Detect which cell encompasses the target text, then output its (X, Y) center coordinate. 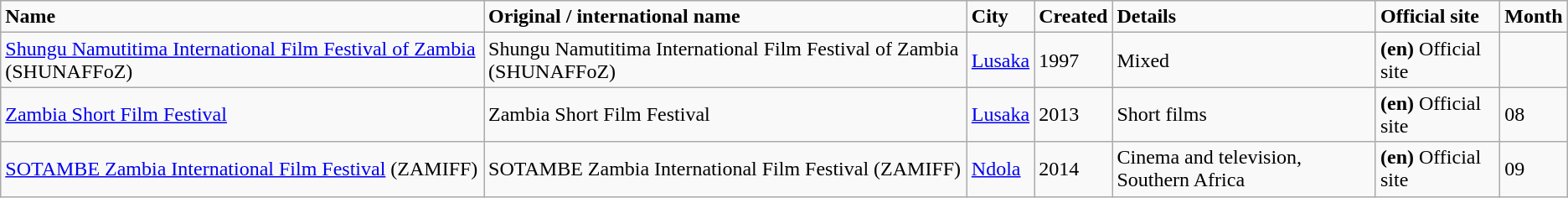
Month (1534, 17)
Cinema and television, Southern Africa (1245, 169)
Ndola (1000, 169)
09 (1534, 169)
Name (243, 17)
City (1000, 17)
Details (1245, 17)
Short films (1245, 114)
08 (1534, 114)
Original / international name (725, 17)
1997 (1074, 60)
Official site (1437, 17)
2013 (1074, 114)
2014 (1074, 169)
Created (1074, 17)
Mixed (1245, 60)
